Determine the [X, Y] coordinate at the center of the cell enclosing the given text.  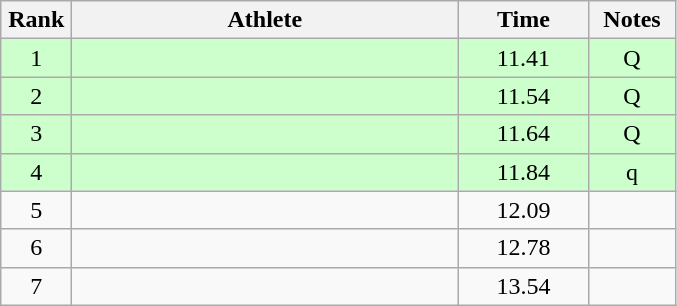
11.84 [524, 172]
12.78 [524, 248]
7 [36, 286]
11.41 [524, 58]
11.64 [524, 134]
11.54 [524, 96]
6 [36, 248]
q [632, 172]
Athlete [265, 20]
Time [524, 20]
3 [36, 134]
Notes [632, 20]
1 [36, 58]
12.09 [524, 210]
5 [36, 210]
2 [36, 96]
4 [36, 172]
Rank [36, 20]
13.54 [524, 286]
